From the cell containing the given text, extract its center point as (X, Y) coordinate. 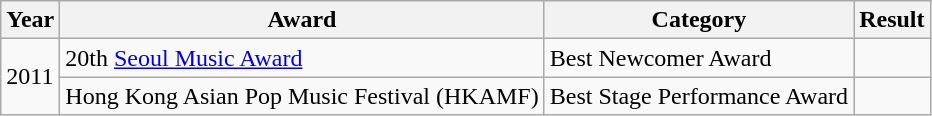
Category (698, 20)
20th Seoul Music Award (302, 58)
Result (892, 20)
Year (30, 20)
Best Newcomer Award (698, 58)
Hong Kong Asian Pop Music Festival (HKAMF) (302, 96)
Award (302, 20)
2011 (30, 77)
Best Stage Performance Award (698, 96)
